Search for the cell housing the specified text and yield its (x, y) center coordinate. 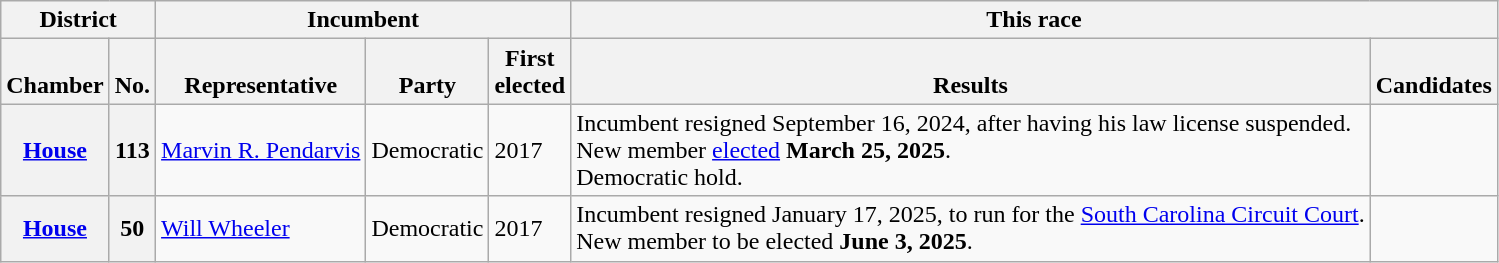
Marvin R. Pendarvis (261, 150)
50 (132, 228)
Results (971, 72)
113 (132, 150)
Will Wheeler (261, 228)
Firstelected (530, 72)
Representative (261, 72)
No. (132, 72)
Chamber (55, 72)
District (78, 20)
Candidates (1434, 72)
Incumbent resigned January 17, 2025, to run for the South Carolina Circuit Court.New member to be elected June 3, 2025. (971, 228)
This race (1034, 20)
Incumbent (364, 20)
Incumbent resigned September 16, 2024, after having his law license suspended.New member elected March 25, 2025.Democratic hold. (971, 150)
Party (428, 72)
